Return the [X, Y] coordinate for the center point of the cell that contains the specified text.  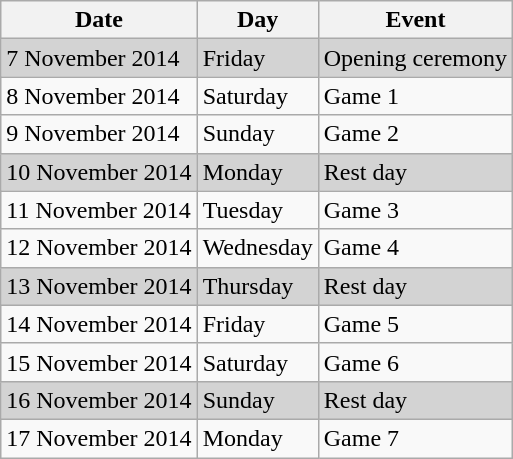
Date [99, 20]
8 November 2014 [99, 96]
10 November 2014 [99, 172]
9 November 2014 [99, 134]
Game 2 [415, 134]
11 November 2014 [99, 210]
Event [415, 20]
Game 3 [415, 210]
13 November 2014 [99, 286]
Game 6 [415, 362]
Game 4 [415, 248]
Tuesday [258, 210]
Game 5 [415, 324]
Thursday [258, 286]
Wednesday [258, 248]
12 November 2014 [99, 248]
15 November 2014 [99, 362]
16 November 2014 [99, 400]
17 November 2014 [99, 438]
Game 1 [415, 96]
Day [258, 20]
Opening ceremony [415, 58]
Game 7 [415, 438]
14 November 2014 [99, 324]
7 November 2014 [99, 58]
